Output the [x, y] coordinate of the center of the cell containing the given text.  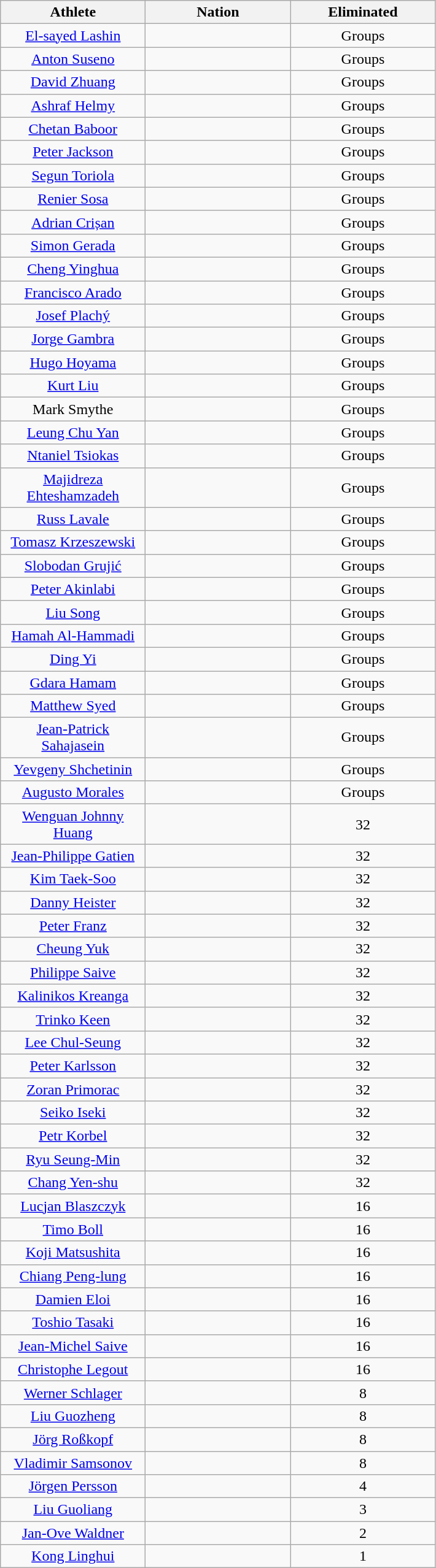
Nation [218, 12]
Hugo Hoyama [73, 363]
3 [363, 1510]
1 [363, 1556]
Vladimir Samsonov [73, 1463]
Kim Taek-Soo [73, 879]
Segun Toriola [73, 175]
Petr Korbel [73, 1136]
Kong Linghui [73, 1556]
Anton Suseno [73, 59]
Damien Eloi [73, 1299]
Peter Jackson [73, 152]
Adrian Crișan [73, 222]
Jan-Ove Waldner [73, 1533]
Yevgeny Shchetinin [73, 769]
Renier Sosa [73, 199]
Wenguan Johnny Huang [73, 824]
Christophe Legout [73, 1369]
Timo Boll [73, 1229]
Cheng Yinghua [73, 269]
Philippe Saive [73, 972]
Jean-Patrick Sahajasein [73, 737]
Seiko Iseki [73, 1113]
Werner Schlager [73, 1393]
Jean-Michel Saive [73, 1346]
Lee Chul-Seung [73, 1042]
Chiang Peng-lung [73, 1276]
4 [363, 1486]
Liu Guozheng [73, 1416]
Ashraf Helmy [73, 106]
Liu Guoliang [73, 1510]
Lucjan Blaszczyk [73, 1206]
Eliminated [363, 12]
Chang Yen-shu [73, 1183]
Leung Chu Yan [73, 432]
Tomasz Krzeszewski [73, 542]
Josef Plachý [73, 316]
David Zhuang [73, 82]
Liu Song [73, 612]
Cheung Yuk [73, 949]
Chetan Baboor [73, 129]
El-sayed Lashin [73, 36]
Peter Akinlabi [73, 589]
Mark Smythe [73, 409]
Jorge Gambra [73, 339]
Jörg Roßkopf [73, 1439]
Augusto Morales [73, 793]
Ryu Seung-Min [73, 1159]
Russ Lavale [73, 519]
Danny Heister [73, 902]
Toshio Tasaki [73, 1323]
Francisco Arado [73, 293]
Koji Matsushita [73, 1253]
Jean-Philippe Gatien [73, 856]
Ntaniel Tsiokas [73, 456]
Ding Yi [73, 659]
Jörgen Persson [73, 1486]
Kalinikos Kreanga [73, 996]
Gdara Hamam [73, 683]
Peter Franz [73, 926]
2 [363, 1533]
Kurt Liu [73, 386]
Hamah Al-Hammadi [73, 636]
Trinko Keen [73, 1019]
Majidreza Ehteshamzadeh [73, 487]
Peter Karlsson [73, 1066]
Simon Gerada [73, 245]
Athlete [73, 12]
Matthew Syed [73, 706]
Zoran Primorac [73, 1089]
Slobodan Grujić [73, 566]
